Scan for the cell matching the given text and deliver its [X, Y] coordinate at center. 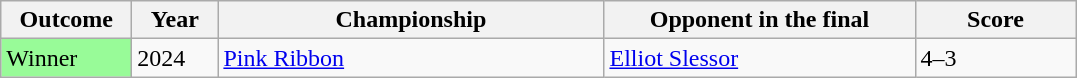
Championship [411, 20]
2024 [175, 58]
Opponent in the final [760, 20]
Pink Ribbon [411, 58]
4–3 [996, 58]
Outcome [66, 20]
Year [175, 20]
Winner [66, 58]
Score [996, 20]
Elliot Slessor [760, 58]
